Locate the cell with the specified text and output its [x, y] center coordinate. 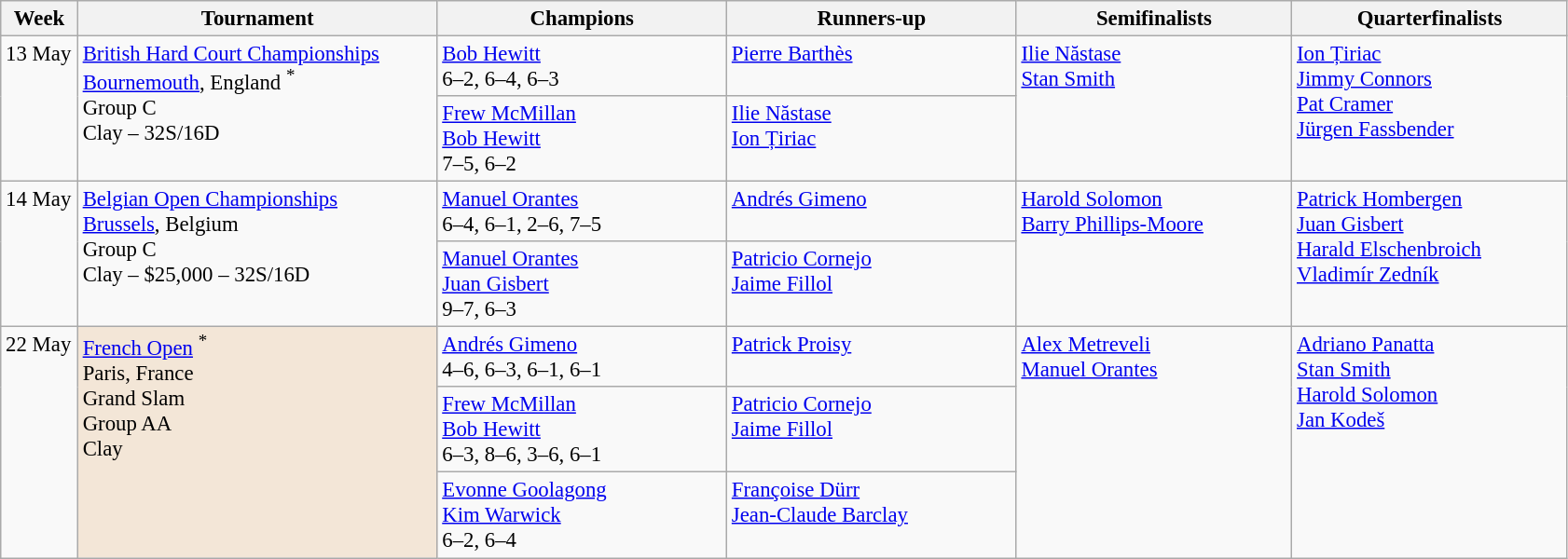
French Open * Paris, France Grand Slam Group AA Clay [257, 443]
Harold Solomon Barry Phillips-Moore [1154, 254]
Frew McMillan Bob Hewitt 7–5, 6–2 [582, 139]
Patrick Hombergen Juan Gisbert Harald Elschenbroich Vladimír Zedník [1430, 254]
Runners-up [873, 19]
13 May [39, 109]
Andrés Gimeno 4–6, 6–3, 6–1, 6–1 [582, 358]
Evonne Goolagong Kim Warwick 6–2, 6–4 [582, 515]
Françoise Dürr Jean-Claude Barclay [873, 515]
Ilie Năstase Stan Smith [1154, 109]
British Hard Court Championships Bournemouth, England * Group C Clay – 32S/16D [257, 109]
Ion Țiriac Jimmy Connors Pat Cramer Jürgen Fassbender [1430, 109]
Week [39, 19]
Pierre Barthès [873, 67]
22 May [39, 443]
Frew McMillan Bob Hewitt 6–3, 8–6, 3–6, 6–1 [582, 430]
Tournament [257, 19]
Adriano Panatta Stan Smith Harold Solomon Jan Kodeš [1430, 443]
Bob Hewitt 6–2, 6–4, 6–3 [582, 67]
Andrés Gimeno [873, 212]
Semifinalists [1154, 19]
14 May [39, 254]
Ilie Năstase Ion Țiriac [873, 139]
Manuel Orantes Juan Gisbert 9–7, 6–3 [582, 284]
Belgian Open Championships Brussels, Belgium Group C Clay – $25,000 – 32S/16D [257, 254]
Champions [582, 19]
Manuel Orantes 6–4, 6–1, 2–6, 7–5 [582, 212]
Patrick Proisy [873, 358]
Quarterfinalists [1430, 19]
Alex Metreveli Manuel Orantes [1154, 443]
